For the text-containing cell, return its midpoint in (X, Y) coordinate format. 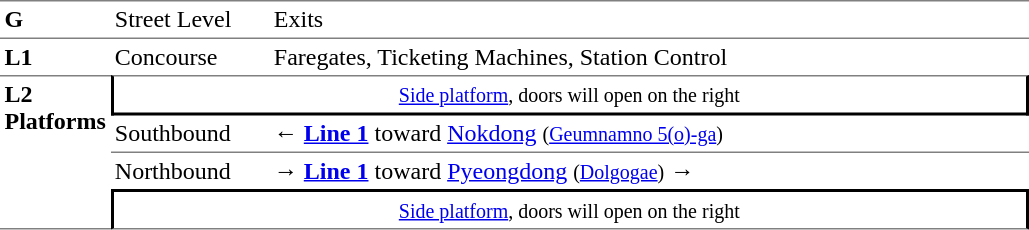
L1 (55, 57)
← Line 1 toward Nokdong (Geumnamno 5(o)-ga) (648, 135)
Faregates, Ticketing Machines, Station Control (648, 57)
G (55, 20)
Northbound (190, 171)
L2Platforms (55, 152)
Southbound (190, 135)
Exits (648, 20)
Street Level (190, 20)
→ Line 1 toward Pyeongdong (Dolgogae) → (648, 171)
Concourse (190, 57)
